Scan for the cell matching the given text and deliver its [x, y] coordinate at center. 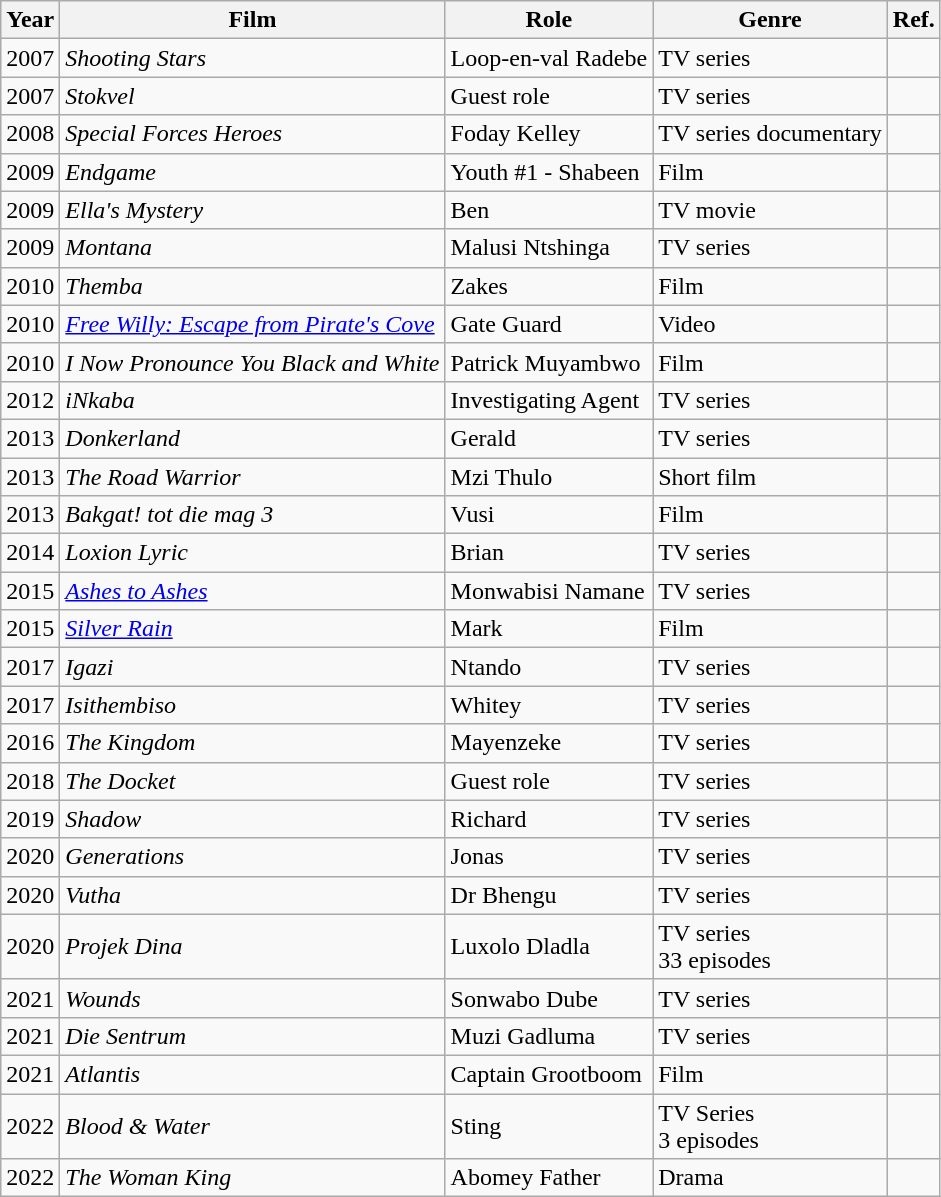
Malusi Ntshinga [549, 248]
Ella's Mystery [252, 210]
Bakgat! tot die mag 3 [252, 515]
Themba [252, 286]
The Docket [252, 781]
Projek Dina [252, 946]
Ashes to Ashes [252, 591]
Genre [770, 20]
2008 [30, 134]
Atlantis [252, 1074]
2014 [30, 553]
Loop-en-val Radebe [549, 58]
TV series33 episodes [770, 946]
2016 [30, 743]
iNkaba [252, 400]
Ref. [914, 20]
Zakes [549, 286]
Stokvel [252, 96]
Mayenzeke [549, 743]
Patrick Muyambwo [549, 362]
Gate Guard [549, 324]
Free Willy: Escape from Pirate's Cove [252, 324]
The Road Warrior [252, 477]
Special Forces Heroes [252, 134]
2019 [30, 819]
2012 [30, 400]
2018 [30, 781]
Muzi Gadluma [549, 1036]
Richard [549, 819]
Silver Rain [252, 629]
Donkerland [252, 438]
Video [770, 324]
Role [549, 20]
Generations [252, 857]
Wounds [252, 998]
Shadow [252, 819]
The Kingdom [252, 743]
The Woman King [252, 1178]
Whitey [549, 705]
Mzi Thulo [549, 477]
Youth #1 - Shabeen [549, 172]
Mark [549, 629]
Abomey Father [549, 1178]
Die Sentrum [252, 1036]
Sting [549, 1126]
Luxolo Dladla [549, 946]
Endgame [252, 172]
Vutha [252, 895]
Sonwabo Dube [549, 998]
Ntando [549, 667]
Vusi [549, 515]
Year [30, 20]
TV Series3 episodes [770, 1126]
Isithembiso [252, 705]
TV movie [770, 210]
Montana [252, 248]
Dr Bhengu [549, 895]
Jonas [549, 857]
Brian [549, 553]
Ben [549, 210]
Blood & Water [252, 1126]
Drama [770, 1178]
Captain Grootboom [549, 1074]
Shooting Stars [252, 58]
Gerald [549, 438]
Foday Kelley [549, 134]
Igazi [252, 667]
TV series documentary [770, 134]
Short film [770, 477]
Loxion Lyric [252, 553]
I Now Pronounce You Black and White [252, 362]
Monwabisi Namane [549, 591]
Investigating Agent [549, 400]
